Pinpoint the cell where the given text exists, returning its [X, Y] midpoint coordinate. 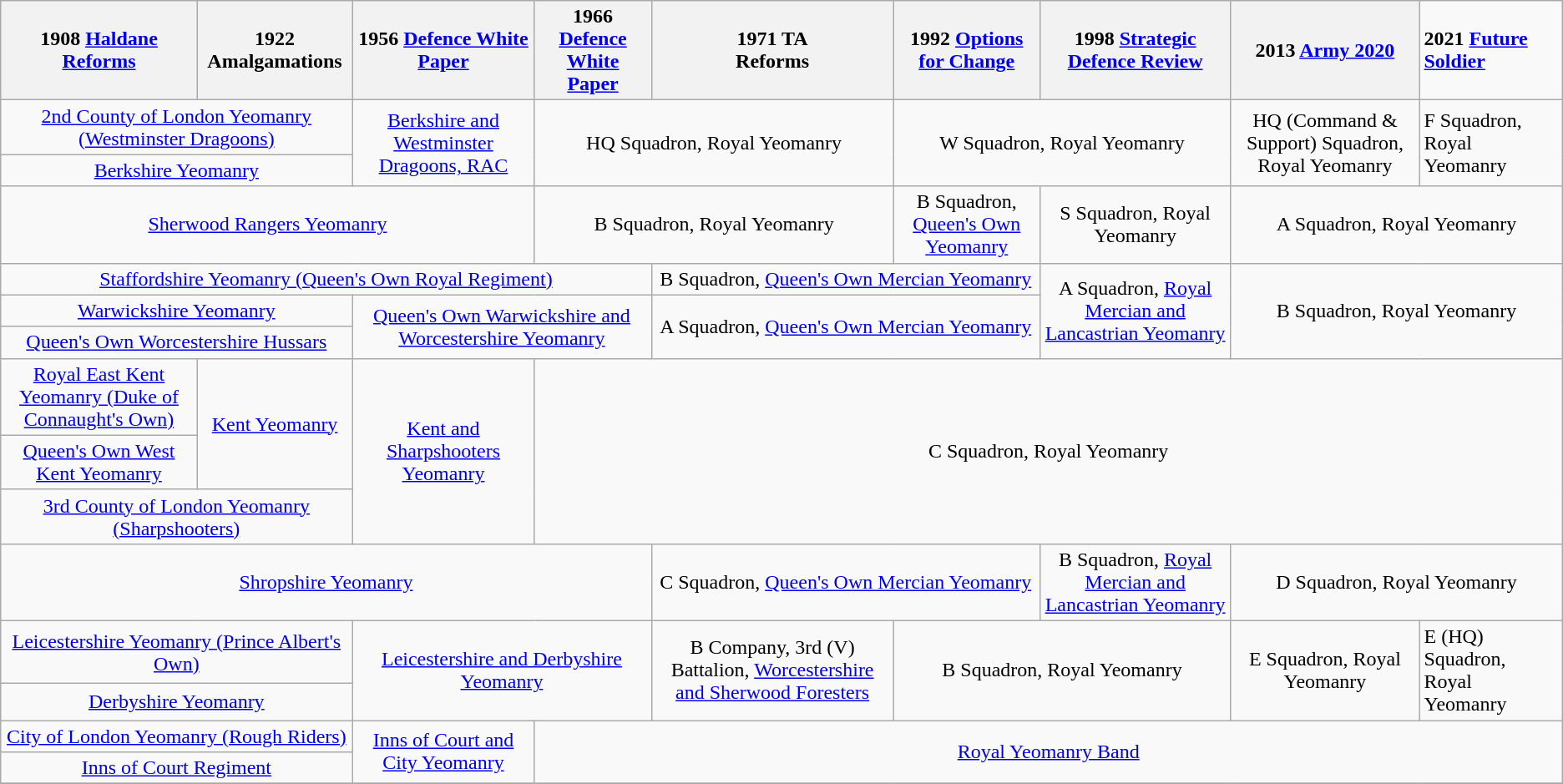
B Squadron, Queen's Own Mercian Yeomanry [845, 279]
A Squadron, Royal Mercian and Lancastrian Yeomanry [1135, 311]
1998 Strategic Defence Review [1135, 50]
1971 TAReforms [772, 50]
1966 Defence White Paper [593, 50]
Berkshire Yeomanry [177, 170]
2013 Army 2020 [1325, 50]
Staffordshire Yeomanry (Queen's Own Royal Regiment) [326, 279]
City of London Yeomanry (Rough Riders) [177, 736]
Inns of Court and City Yeomanry [443, 751]
Kent and Sharpshooters Yeomanry [443, 451]
F Squadron, Royal Yeomanry [1491, 144]
C Squadron, Queen's Own Mercian Yeomanry [845, 582]
2nd County of London Yeomanry (Westminster Dragoons) [177, 127]
2021 Future Soldier [1491, 50]
Royal Yeomanry Band [1049, 751]
Queen's Own Warwickshire and Worcestershire Yeomanry [502, 326]
Inns of Court Regiment [177, 768]
Kent Yeomanry [275, 424]
1956 Defence White Paper [443, 50]
D Squadron, Royal Yeomanry [1396, 582]
A Squadron, Royal Yeomanry [1396, 225]
1908 Haldane Reforms [99, 50]
HQ Squadron, Royal Yeomanry [714, 144]
B Squadron, Queen's Own Yeomanry [967, 225]
Berkshire and Westminster Dragoons, RAC [443, 144]
3rd County of London Yeomanry (Sharpshooters) [177, 516]
Leicestershire and Derbyshire Yeomanry [502, 670]
Warwickshire Yeomanry [177, 311]
Queen's Own Worcestershire Hussars [177, 342]
Shropshire Yeomanry [326, 582]
C Squadron, Royal Yeomanry [1049, 451]
Queen's Own West Kent Yeomanry [99, 463]
A Squadron, Queen's Own Mercian Yeomanry [845, 326]
Leicestershire Yeomanry (Prince Albert's Own) [177, 651]
B Company, 3rd (V) Battalion, Worcestershire and Sherwood Foresters [772, 670]
E (HQ) Squadron, Royal Yeomanry [1491, 670]
W Squadron, Royal Yeomanry [1062, 144]
Royal East Kent Yeomanry (Duke of Connaught's Own) [99, 397]
B Squadron, Royal Mercian and Lancastrian Yeomanry [1135, 582]
HQ (Command & Support) Squadron, Royal Yeomanry [1325, 144]
E Squadron, Royal Yeomanry [1325, 670]
1922 Amalgamations [275, 50]
1992 Options for Change [967, 50]
Sherwood Rangers Yeomanry [267, 225]
S Squadron, Royal Yeomanry [1135, 225]
Derbyshire Yeomanry [177, 702]
